Search for the cell housing the specified text and yield its [X, Y] center coordinate. 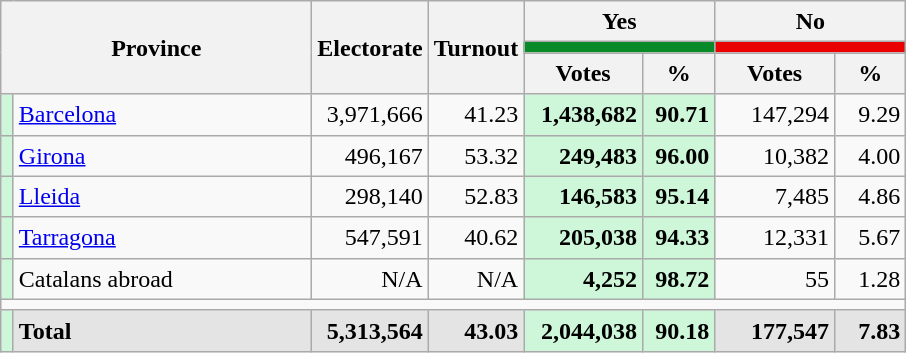
Turnout [476, 48]
146,583 [584, 196]
41.23 [476, 114]
4,252 [584, 278]
177,547 [775, 330]
5.67 [870, 238]
12,331 [775, 238]
Total [162, 330]
7,485 [775, 196]
90.18 [679, 330]
Lleida [162, 196]
52.83 [476, 196]
40.62 [476, 238]
7.83 [870, 330]
547,591 [370, 238]
Girona [162, 156]
Electorate [370, 48]
5,313,564 [370, 330]
147,294 [775, 114]
95.14 [679, 196]
Province [156, 48]
43.03 [476, 330]
2,044,038 [584, 330]
496,167 [370, 156]
9.29 [870, 114]
205,038 [584, 238]
55 [775, 278]
94.33 [679, 238]
Tarragona [162, 238]
4.00 [870, 156]
Catalans abroad [162, 278]
1.28 [870, 278]
No [810, 22]
96.00 [679, 156]
249,483 [584, 156]
1,438,682 [584, 114]
Barcelona [162, 114]
4.86 [870, 196]
298,140 [370, 196]
53.32 [476, 156]
10,382 [775, 156]
3,971,666 [370, 114]
Yes [620, 22]
90.71 [679, 114]
98.72 [679, 278]
